Pinpoint the cell where the given text exists, returning its (x, y) midpoint coordinate. 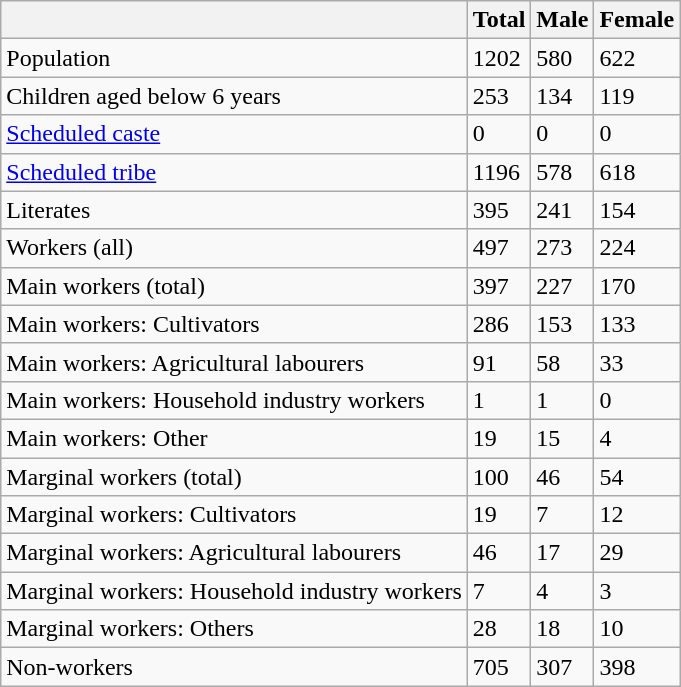
580 (562, 58)
286 (499, 324)
Marginal workers: Cultivators (234, 515)
398 (637, 667)
Marginal workers: Others (234, 629)
253 (499, 96)
15 (562, 438)
Main workers (total) (234, 286)
705 (499, 667)
Marginal workers (total) (234, 477)
Marginal workers: Agricultural labourers (234, 553)
Marginal workers: Household industry workers (234, 591)
1202 (499, 58)
3 (637, 591)
497 (499, 248)
119 (637, 96)
54 (637, 477)
Male (562, 20)
29 (637, 553)
Total (499, 20)
28 (499, 629)
397 (499, 286)
Scheduled caste (234, 134)
Literates (234, 210)
Non-workers (234, 667)
170 (637, 286)
622 (637, 58)
18 (562, 629)
578 (562, 172)
224 (637, 248)
273 (562, 248)
Children aged below 6 years (234, 96)
Main workers: Other (234, 438)
154 (637, 210)
100 (499, 477)
12 (637, 515)
133 (637, 324)
241 (562, 210)
227 (562, 286)
153 (562, 324)
307 (562, 667)
Main workers: Agricultural labourers (234, 362)
33 (637, 362)
Main workers: Household industry workers (234, 400)
395 (499, 210)
Female (637, 20)
Main workers: Cultivators (234, 324)
618 (637, 172)
10 (637, 629)
134 (562, 96)
58 (562, 362)
1196 (499, 172)
Workers (all) (234, 248)
Population (234, 58)
Scheduled tribe (234, 172)
91 (499, 362)
17 (562, 553)
